For the text-containing cell, return its midpoint in [x, y] coordinate format. 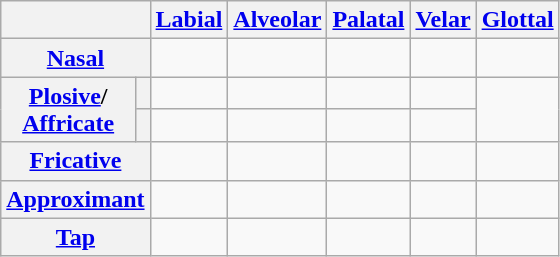
Alveolar [278, 20]
Tap [76, 237]
Palatal [368, 20]
Glottal [518, 20]
Velar [443, 20]
Approximant [76, 199]
Labial [189, 20]
Plosive/Affricate [68, 110]
Fricative [76, 161]
Nasal [76, 58]
